Detect which cell encompasses the target text, then output its (x, y) center coordinate. 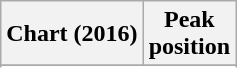
Peakposition (189, 34)
Chart (2016) (72, 34)
